Capture the cell that displays the provided text and extract its (X, Y) central coordinate. 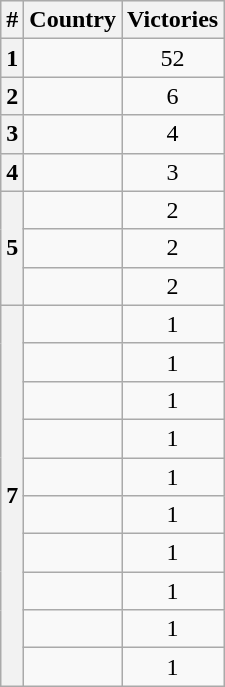
Victories (173, 20)
# (12, 20)
Country (73, 20)
5 (12, 248)
6 (173, 96)
52 (173, 58)
7 (12, 496)
